Capture the cell that displays the provided text and extract its (x, y) central coordinate. 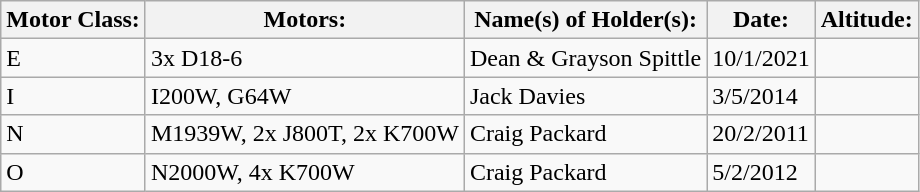
Jack Davies (585, 96)
Name(s) of Holder(s): (585, 20)
Motor Class: (74, 20)
Altitude: (866, 20)
10/1/2021 (761, 58)
5/2/2012 (761, 172)
E (74, 58)
N2000W, 4x K700W (304, 172)
N (74, 134)
3x D18-6 (304, 58)
3/5/2014 (761, 96)
I (74, 96)
I200W, G64W (304, 96)
Motors: (304, 20)
Date: (761, 20)
20/2/2011 (761, 134)
M1939W, 2x J800T, 2x K700W (304, 134)
Dean & Grayson Spittle (585, 58)
O (74, 172)
